Determine the [x, y] coordinate at the center of the cell enclosing the given text.  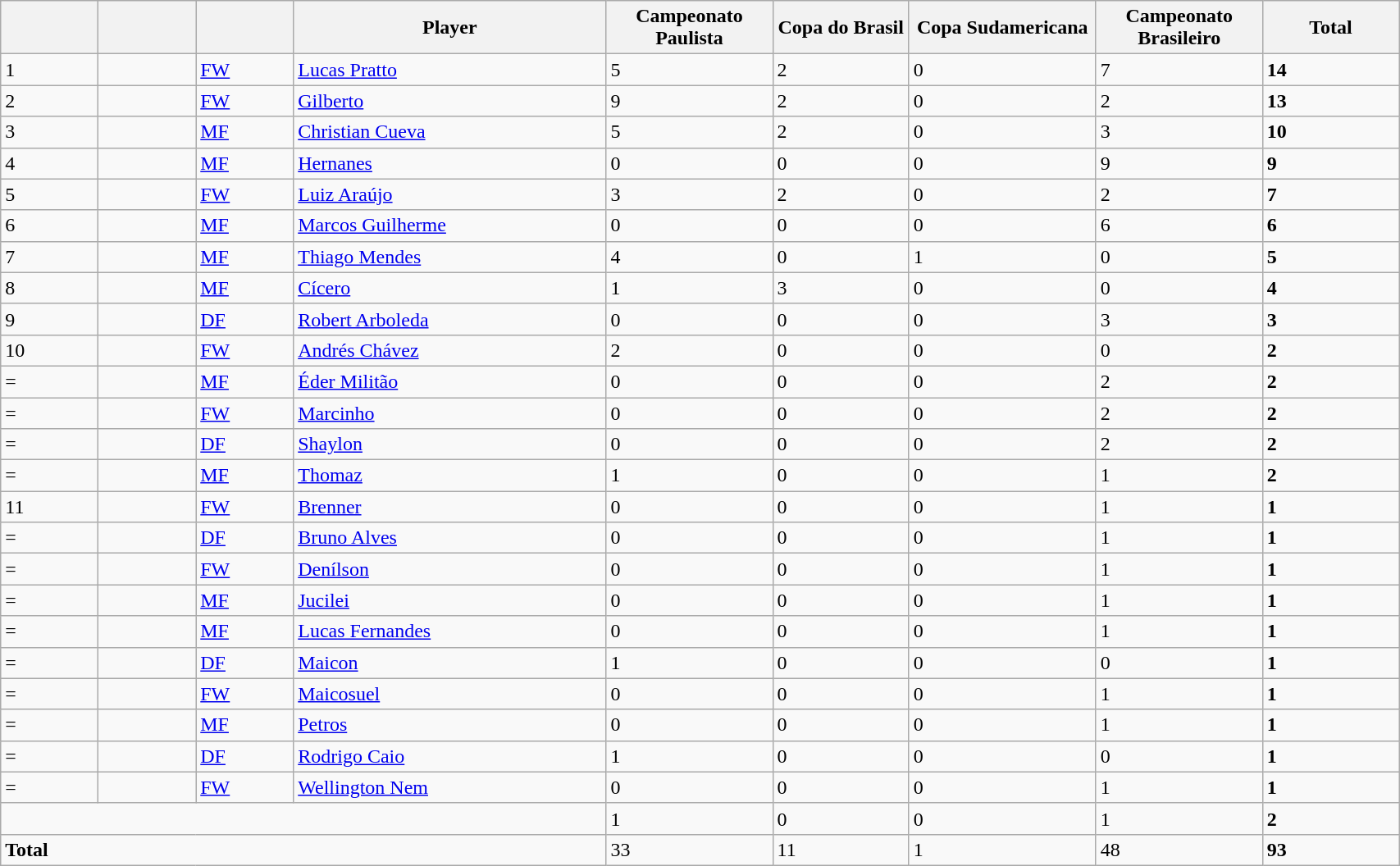
Christian Cueva [449, 132]
Copa do Brasil [841, 28]
Thomaz [449, 476]
Gilberto [449, 101]
Lucas Fernandes [449, 631]
Copa Sudamericana [1002, 28]
Wellington Nem [449, 787]
Bruno Alves [449, 538]
Jucilei [449, 600]
Marcinho [449, 412]
Shaylon [449, 444]
Thiago Mendes [449, 257]
Hernanes [449, 163]
Luiz Araújo [449, 194]
Lucas Pratto [449, 70]
8 [49, 288]
Rodrigo Caio [449, 756]
33 [689, 850]
Maicosuel [449, 694]
Andrés Chávez [449, 350]
93 [1330, 850]
48 [1179, 850]
13 [1330, 101]
Campeonato Brasileiro [1179, 28]
Cícero [449, 288]
14 [1330, 70]
Petros [449, 725]
Maicon [449, 663]
Robert Arboleda [449, 319]
Player [449, 28]
Éder Militão [449, 381]
Campeonato Paulista [689, 28]
Brenner [449, 507]
Denílson [449, 569]
Marcos Guilherme [449, 226]
